Locate the cell with the specified text and output its (X, Y) center coordinate. 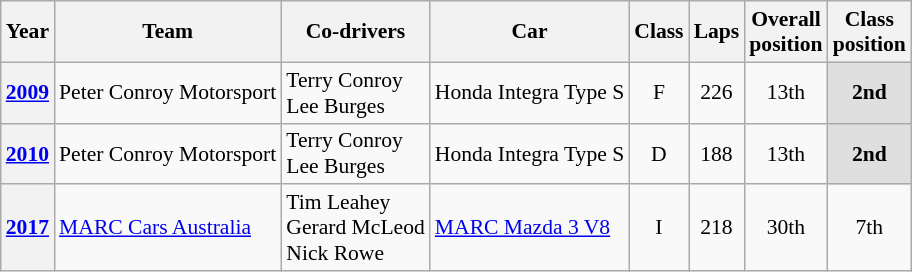
2017 (28, 228)
226 (717, 92)
Tim Leahey Gerard McLeod Nick Rowe (356, 228)
D (658, 154)
30th (786, 228)
MARC Cars Australia (168, 228)
Team (168, 32)
I (658, 228)
7th (870, 228)
Car (530, 32)
F (658, 92)
2010 (28, 154)
218 (717, 228)
188 (717, 154)
Year (28, 32)
Laps (717, 32)
MARC Mazda 3 V8 (530, 228)
Co-drivers (356, 32)
Class (658, 32)
Overallposition (786, 32)
Classposition (870, 32)
2009 (28, 92)
